From the cell containing the given text, extract its center point as (x, y) coordinate. 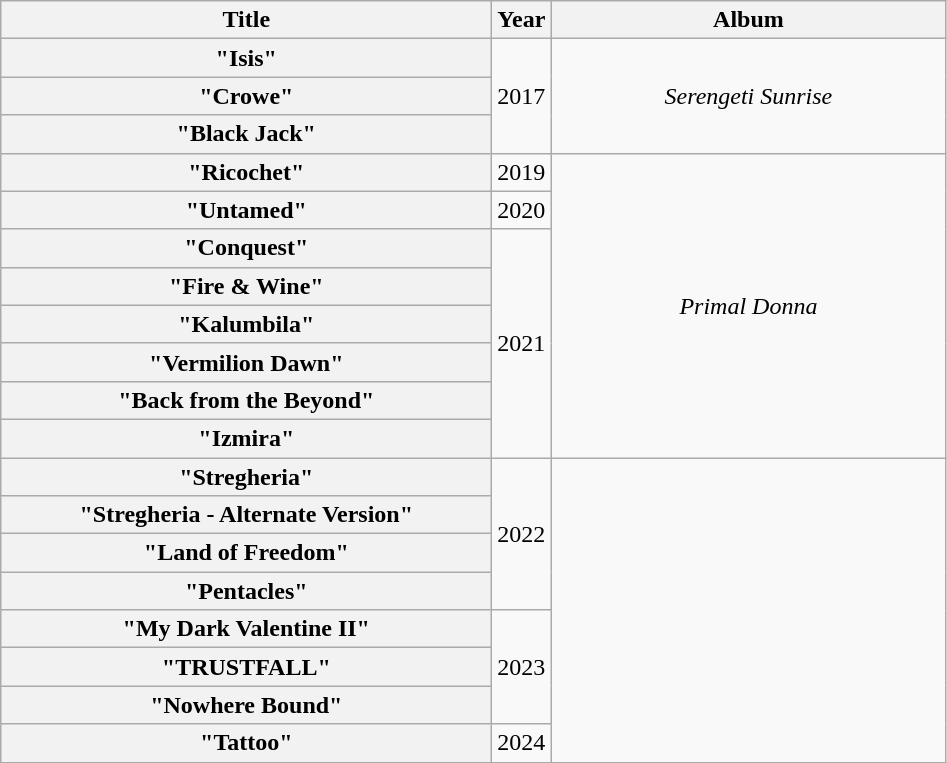
"Vermilion Dawn" (246, 362)
"Stregheria - Alternate Version" (246, 515)
Album (748, 20)
"Black Jack" (246, 134)
Serengeti Sunrise (748, 96)
2022 (522, 534)
"Ricochet" (246, 172)
2024 (522, 743)
"TRUSTFALL" (246, 667)
2020 (522, 210)
Primal Donna (748, 305)
"Tattoo" (246, 743)
2017 (522, 96)
"Fire & Wine" (246, 286)
Year (522, 20)
"Untamed" (246, 210)
2019 (522, 172)
2023 (522, 667)
"Izmira" (246, 438)
2021 (522, 343)
"Conquest" (246, 248)
"Nowhere Bound" (246, 705)
Title (246, 20)
"My Dark Valentine II" (246, 629)
"Isis" (246, 58)
"Kalumbila" (246, 324)
"Pentacles" (246, 591)
"Land of Freedom" (246, 553)
"Back from the Beyond" (246, 400)
"Stregheria" (246, 477)
"Crowe" (246, 96)
